Locate the cell with the specified text and output its [X, Y] center coordinate. 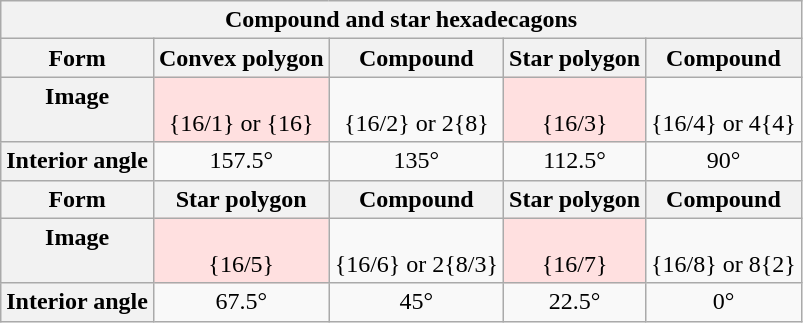
Convex polygon [241, 58]
45° [416, 302]
{16/6} or 2{8/3} [416, 250]
135° [416, 161]
{16/1} or {16} [241, 110]
{16/2} or 2{8} [416, 110]
{16/3} [575, 110]
{16/8} or 8{2} [724, 250]
22.5° [575, 302]
157.5° [241, 161]
{16/7} [575, 250]
67.5° [241, 302]
0° [724, 302]
{16/5} [241, 250]
112.5° [575, 161]
{16/4} or 4{4} [724, 110]
Compound and star hexadecagons [402, 20]
90° [724, 161]
